Capture the cell that displays the provided text and extract its (X, Y) central coordinate. 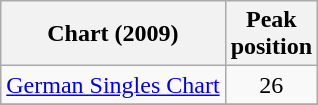
Peakposition (271, 34)
German Singles Chart (113, 85)
26 (271, 85)
Chart (2009) (113, 34)
